Provide the (x, y) coordinate of the cell's center where the given text is located.  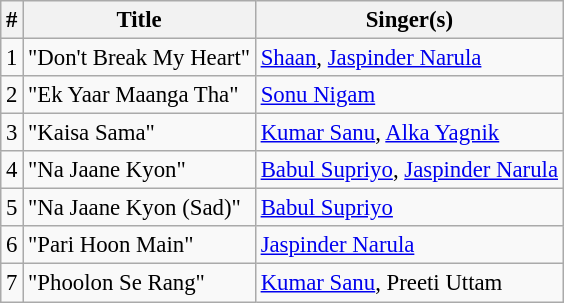
Sonu Nigam (409, 95)
"Kaisa Sama" (140, 133)
1 (12, 58)
Kumar Sanu, Alka Yagnik (409, 133)
Shaan, Jaspinder Narula (409, 58)
"Na Jaane Kyon" (140, 170)
Singer(s) (409, 20)
"Don't Break My Heart" (140, 58)
2 (12, 95)
Babul Supriyo (409, 208)
"Ek Yaar Maanga Tha" (140, 95)
6 (12, 245)
Kumar Sanu, Preeti Uttam (409, 283)
Jaspinder Narula (409, 245)
3 (12, 133)
"Phoolon Se Rang" (140, 283)
Babul Supriyo, Jaspinder Narula (409, 170)
# (12, 20)
4 (12, 170)
"Na Jaane Kyon (Sad)" (140, 208)
7 (12, 283)
"Pari Hoon Main" (140, 245)
Title (140, 20)
5 (12, 208)
